Return the (X, Y) coordinate for the center point of the cell that contains the specified text.  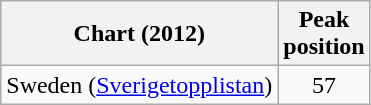
Peakposition (324, 34)
Chart (2012) (140, 34)
Sweden (Sverigetopplistan) (140, 85)
57 (324, 85)
